Extract the (x, y) coordinate from the center of the cell holding the provided text.  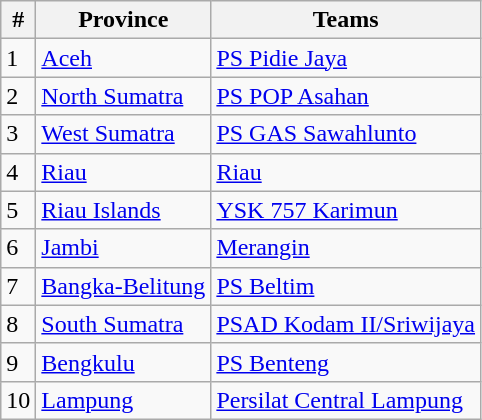
7 (18, 286)
Bangka-Belitung (124, 286)
6 (18, 248)
PS Benteng (346, 362)
Persilat Central Lampung (346, 400)
PS POP Asahan (346, 96)
3 (18, 134)
10 (18, 400)
Merangin (346, 248)
5 (18, 210)
Aceh (124, 58)
PS Beltim (346, 286)
Teams (346, 20)
North Sumatra (124, 96)
South Sumatra (124, 324)
# (18, 20)
Jambi (124, 248)
Province (124, 20)
4 (18, 172)
Bengkulu (124, 362)
Riau Islands (124, 210)
PSAD Kodam II/Sriwijaya (346, 324)
PS GAS Sawahlunto (346, 134)
YSK 757 Karimun (346, 210)
1 (18, 58)
2 (18, 96)
Lampung (124, 400)
PS Pidie Jaya (346, 58)
8 (18, 324)
West Sumatra (124, 134)
9 (18, 362)
